Detect which cell encompasses the target text, then output its (x, y) center coordinate. 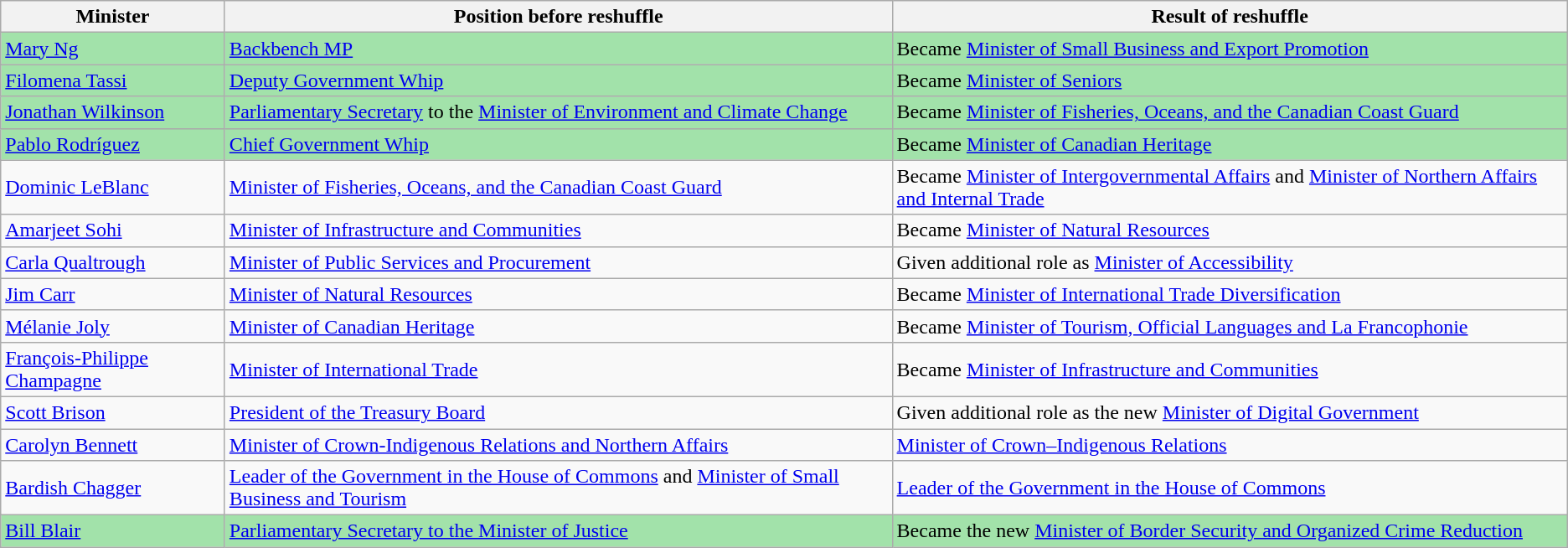
Pablo Rodríguez (113, 144)
Minister of Infrastructure and Communities (558, 230)
Minister of Natural Resources (558, 294)
Chief Government Whip (558, 144)
Minister (113, 17)
Parliamentary Secretary to the Minister of Environment and Climate Change (558, 112)
Became Minister of Intergovernmental Affairs and Minister of Northern Affairs and Internal Trade (1230, 188)
Became Minister of Canadian Heritage (1230, 144)
Minister of Canadian Heritage (558, 326)
Position before reshuffle (558, 17)
Became Minister of Tourism, Official Languages and La Francophonie (1230, 326)
Became Minister of Infrastructure and Communities (1230, 369)
Became the new Minister of Border Security and Organized Crime Reduction (1230, 531)
Minister of Fisheries, Oceans, and the Canadian Coast Guard (558, 188)
Backbench MP (558, 49)
Minister of International Trade (558, 369)
Parliamentary Secretary to the Minister of Justice (558, 531)
Minister of Crown-Indigenous Relations and Northern Affairs (558, 445)
Minister of Public Services and Procurement (558, 262)
Became Minister of Fisheries, Oceans, and the Canadian Coast Guard (1230, 112)
Result of reshuffle (1230, 17)
Jonathan Wilkinson (113, 112)
Given additional role as Minister of Accessibility (1230, 262)
Scott Brison (113, 412)
Carolyn Bennett (113, 445)
Became Minister of Natural Resources (1230, 230)
Amarjeet Sohi (113, 230)
Filomena Tassi (113, 80)
Mélanie Joly (113, 326)
François-Philippe Champagne (113, 369)
President of the Treasury Board (558, 412)
Mary Ng (113, 49)
Given additional role as the new Minister of Digital Government (1230, 412)
Carla Qualtrough (113, 262)
Bill Blair (113, 531)
Became Minister of Small Business and Export Promotion (1230, 49)
Leader of the Government in the House of Commons and Minister of Small Business and Tourism (558, 488)
Leader of the Government in the House of Commons (1230, 488)
Minister of Crown–Indigenous Relations (1230, 445)
Jim Carr (113, 294)
Became Minister of Seniors (1230, 80)
Became Minister of International Trade Diversification (1230, 294)
Dominic LeBlanc (113, 188)
Bardish Chagger (113, 488)
Deputy Government Whip (558, 80)
